For the text-containing cell, return its midpoint in (x, y) coordinate format. 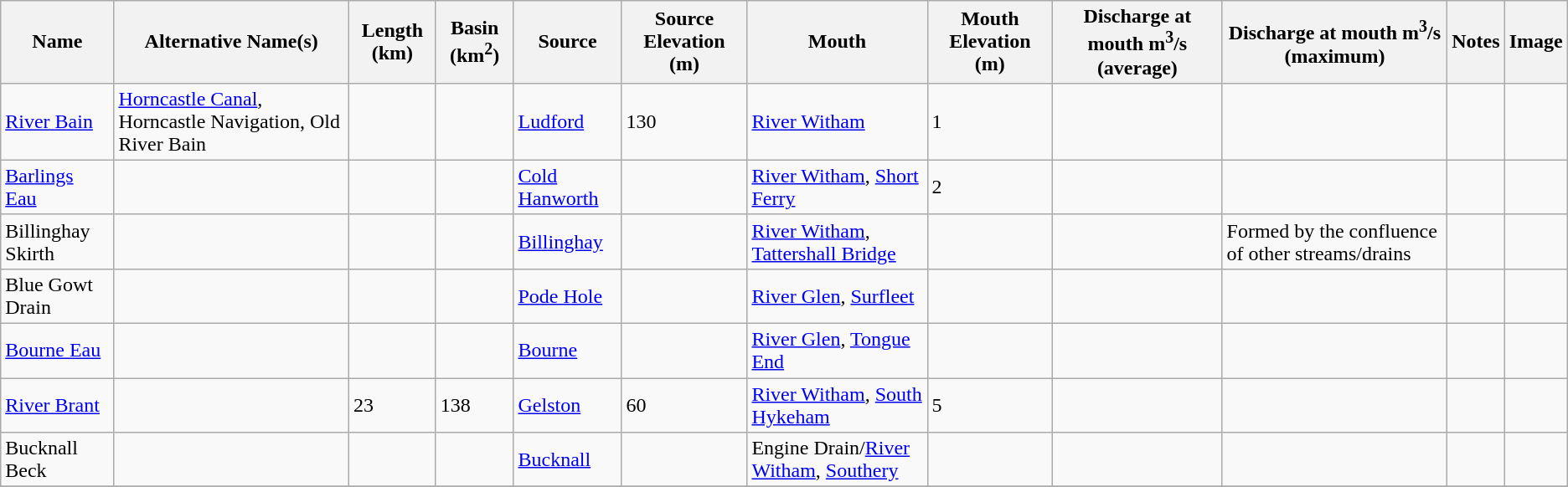
River Glen, Tongue End (838, 351)
River Witham (838, 121)
Billinghay (568, 241)
Discharge at mouth m3/s (maximum) (1335, 42)
Mouth (838, 42)
Bourne Eau (57, 351)
River Brant (57, 405)
2 (990, 187)
Bourne (568, 351)
River Witham, South Hykeham (838, 405)
River Witham, Short Ferry (838, 187)
Bucknall (568, 460)
Formed by the confluence of other streams/drains (1335, 241)
138 (474, 405)
River Bain (57, 121)
Source (568, 42)
Horncastle Canal, Horncastle Navigation, Old River Bain (231, 121)
Alternative Name(s) (231, 42)
Gelston (568, 405)
Blue Gowt Drain (57, 296)
Billinghay Skirth (57, 241)
Engine Drain/River Witham, Southery (838, 460)
Mouth Elevation (m) (990, 42)
River Glen, Surfleet (838, 296)
Notes (1476, 42)
1 (990, 121)
130 (684, 121)
Cold Hanworth (568, 187)
Image (1536, 42)
23 (392, 405)
Discharge at mouth m3/s (average) (1137, 42)
60 (684, 405)
Pode Hole (568, 296)
River Witham, Tattershall Bridge (838, 241)
Name (57, 42)
Source Elevation (m) (684, 42)
Bucknall Beck (57, 460)
Length (km) (392, 42)
Ludford (568, 121)
Basin (km2) (474, 42)
5 (990, 405)
Barlings Eau (57, 187)
